Return (X, Y) of the center of cell containing provided text 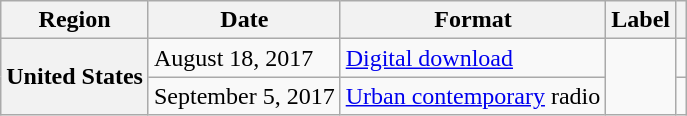
Label (641, 20)
Format (473, 20)
Region (75, 20)
United States (75, 77)
Date (244, 20)
Digital download (473, 58)
Urban contemporary radio (473, 96)
August 18, 2017 (244, 58)
September 5, 2017 (244, 96)
